Scan for the cell matching the given text and deliver its (X, Y) coordinate at center. 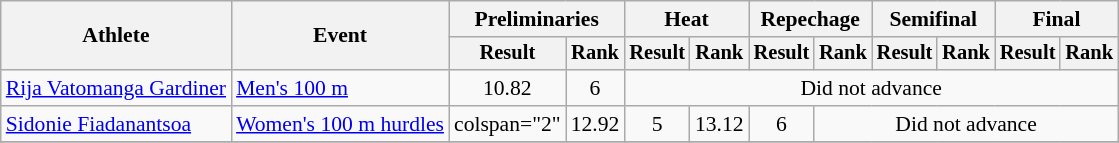
Men's 100 m (340, 88)
Preliminaries (536, 19)
Final (1056, 19)
13.12 (720, 124)
Heat (686, 19)
Athlete (116, 36)
Women's 100 m hurdles (340, 124)
Semifinal (934, 19)
Rija Vatomanga Gardiner (116, 88)
Event (340, 36)
12.92 (596, 124)
10.82 (508, 88)
Repechage (810, 19)
Sidonie Fiadanantsoa (116, 124)
colspan="2" (508, 124)
5 (657, 124)
